Search for the cell housing the specified text and yield its (x, y) center coordinate. 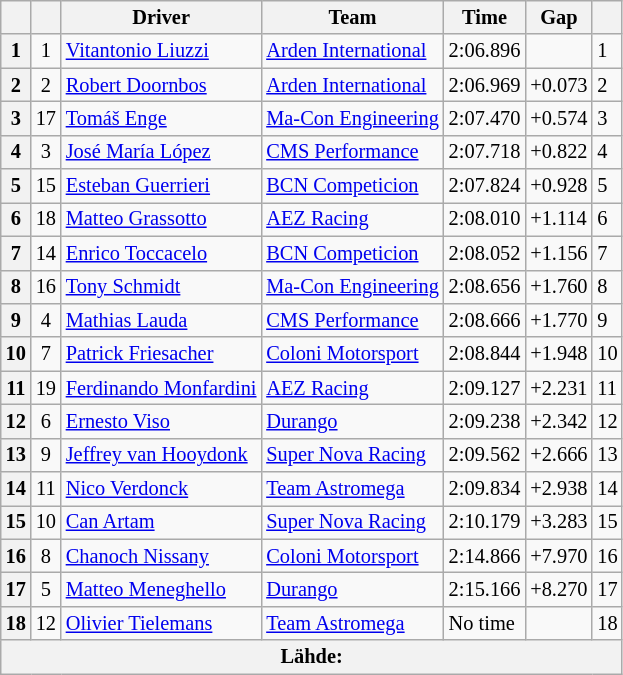
Lähde: (312, 657)
2:08.666 (485, 320)
+1.156 (558, 253)
Ernesto Viso (162, 421)
2:08.844 (485, 354)
+1.770 (558, 320)
2:08.052 (485, 253)
+1.948 (558, 354)
+0.928 (558, 186)
2:09.238 (485, 421)
+0.822 (558, 152)
Team (352, 17)
+0.574 (558, 118)
Driver (162, 17)
2:06.969 (485, 85)
+2.666 (558, 455)
Tomáš Enge (162, 118)
Gap (558, 17)
Jeffrey van Hooydonk (162, 455)
No time (485, 623)
+7.970 (558, 556)
2:14.866 (485, 556)
Matteo Meneghello (162, 589)
Patrick Friesacher (162, 354)
Chanoch Nissany (162, 556)
2:08.656 (485, 287)
2:09.127 (485, 388)
Time (485, 17)
Vitantonio Liuzzi (162, 51)
2:07.824 (485, 186)
Nico Verdonck (162, 489)
2:15.166 (485, 589)
+1.760 (558, 287)
+2.938 (558, 489)
2:08.010 (485, 219)
Robert Doornbos (162, 85)
+0.073 (558, 85)
Mathias Lauda (162, 320)
+2.342 (558, 421)
Enrico Toccacelo (162, 253)
Can Artam (162, 522)
2:06.896 (485, 51)
+3.283 (558, 522)
19 (46, 388)
2:07.470 (485, 118)
Ferdinando Monfardini (162, 388)
+1.114 (558, 219)
Matteo Grassotto (162, 219)
José María López (162, 152)
2:09.562 (485, 455)
2:09.834 (485, 489)
2:10.179 (485, 522)
Esteban Guerrieri (162, 186)
2:07.718 (485, 152)
+2.231 (558, 388)
Tony Schmidt (162, 287)
Olivier Tielemans (162, 623)
+8.270 (558, 589)
